Scan for the cell matching the given text and deliver its [X, Y] coordinate at center. 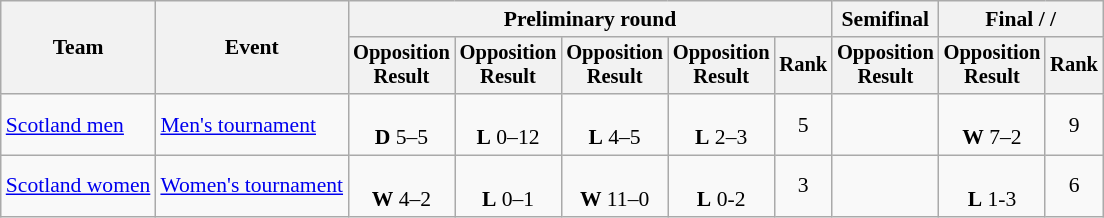
W 4–2 [402, 186]
W 7–2 [992, 124]
Team [78, 48]
Scotland women [78, 186]
D 5–5 [402, 124]
9 [1074, 124]
L 4–5 [614, 124]
L 1-3 [992, 186]
W 11–0 [614, 186]
L 2–3 [722, 124]
L 0–1 [508, 186]
3 [803, 186]
L 0–12 [508, 124]
5 [803, 124]
L 0-2 [722, 186]
Semifinal [886, 19]
Scotland men [78, 124]
Event [252, 48]
Preliminary round [590, 19]
6 [1074, 186]
Women's tournament [252, 186]
Men's tournament [252, 124]
Final / / [1021, 19]
